Detect which cell encompasses the target text, then output its (x, y) center coordinate. 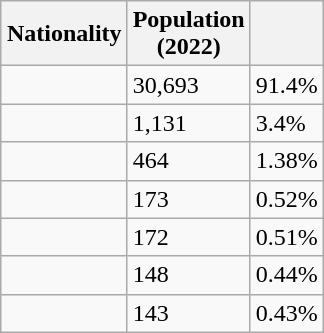
0.44% (286, 275)
1.38% (286, 161)
148 (188, 275)
143 (188, 313)
172 (188, 237)
0.43% (286, 313)
Population(2022) (188, 34)
91.4% (286, 85)
1,131 (188, 123)
0.51% (286, 237)
30,693 (188, 85)
Nationality (64, 34)
3.4% (286, 123)
0.52% (286, 199)
173 (188, 199)
464 (188, 161)
